Search for the cell housing the specified text and yield its (x, y) center coordinate. 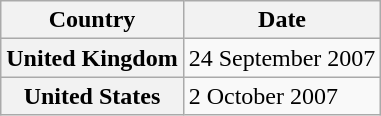
United States (92, 96)
2 October 2007 (282, 96)
Country (92, 20)
Date (282, 20)
United Kingdom (92, 58)
24 September 2007 (282, 58)
